Identify which cell holds the provided text, then report its (X, Y) central coordinate. 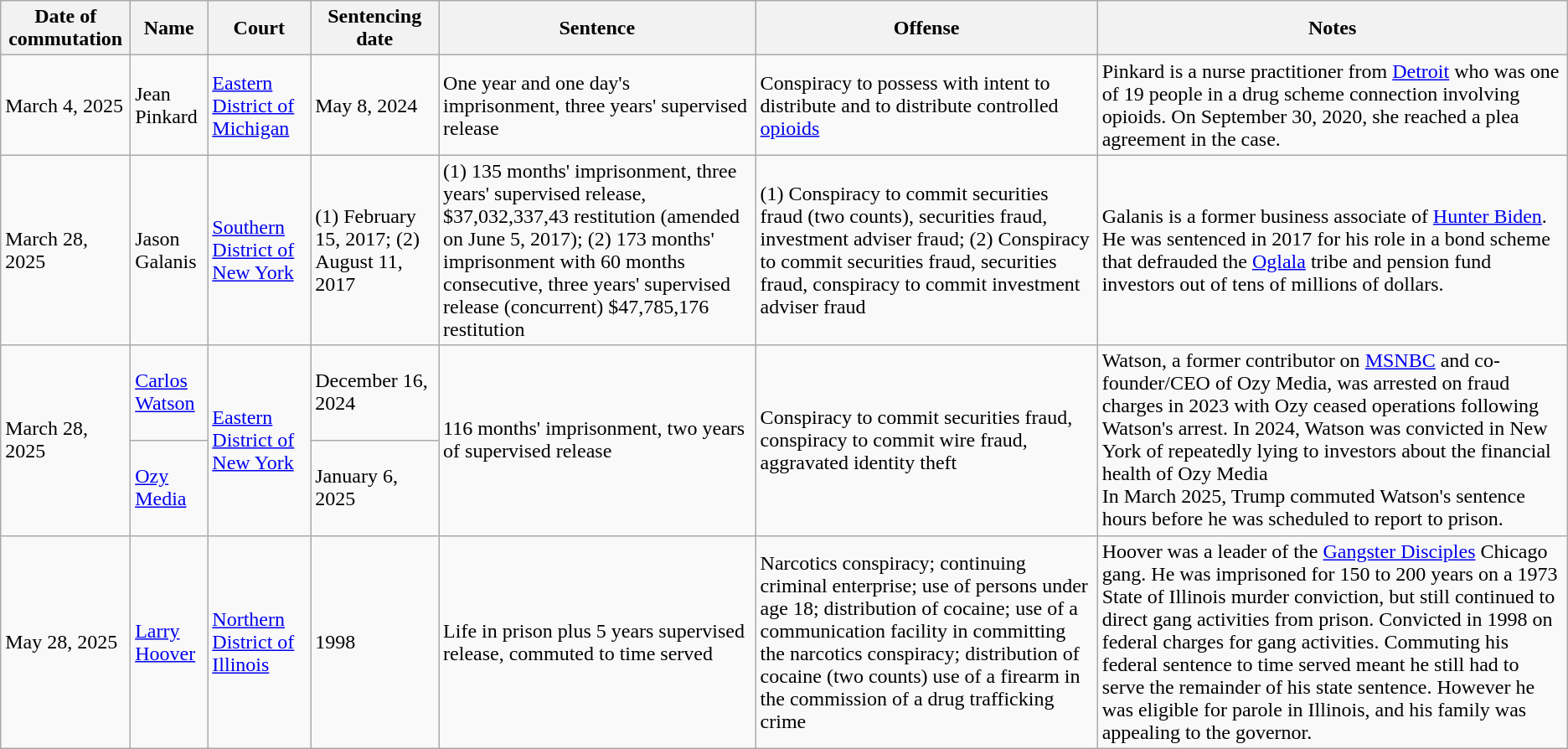
Life in prison plus 5 years supervised release, commuted to time served (598, 642)
Ozy Media (169, 488)
Conspiracy to possess with intent to distribute and to distribute controlled opioids (926, 106)
January 6, 2025 (375, 488)
Carlos Watson (169, 393)
Southern District of New York (260, 250)
116 months' imprisonment, two years of supervised release (598, 441)
Court (260, 28)
Eastern District of Michigan (260, 106)
Date of commutation (65, 28)
Sentencing date (375, 28)
Notes (1332, 28)
Name (169, 28)
One year and one day's imprisonment, three years' supervised release (598, 106)
Eastern District of New York (260, 441)
Conspiracy to commit securities fraud, conspiracy to commit wire fraud, aggravated identity theft (926, 441)
Northern District of Illinois (260, 642)
Offense (926, 28)
Jason Galanis (169, 250)
(1) February 15, 2017; (2) August 11, 2017 (375, 250)
December 16, 2024 (375, 393)
March 4, 2025 (65, 106)
Sentence (598, 28)
May 28, 2025 (65, 642)
May 8, 2024 (375, 106)
Jean Pinkard (169, 106)
Larry Hoover (169, 642)
1998 (375, 642)
